Provide the [x, y] coordinate of the cell's center where the given text is located.  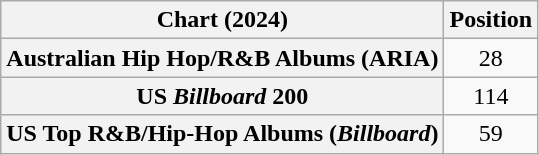
59 [491, 134]
US Top R&B/Hip-Hop Albums (Billboard) [222, 134]
28 [491, 58]
114 [491, 96]
Australian Hip Hop/R&B Albums (ARIA) [222, 58]
Chart (2024) [222, 20]
US Billboard 200 [222, 96]
Position [491, 20]
